Locate the cell with the specified text and output its (X, Y) center coordinate. 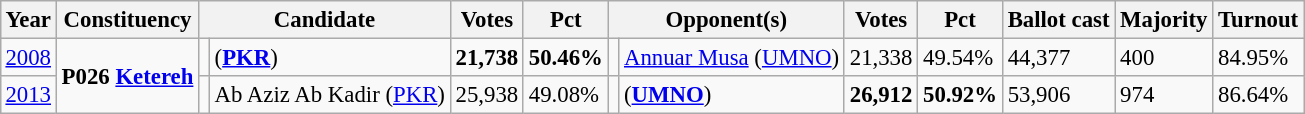
974 (1164, 95)
400 (1164, 57)
(UMNO) (732, 95)
Year (28, 20)
(PKR) (330, 57)
Opponent(s) (726, 20)
49.08% (566, 95)
Annuar Musa (UMNO) (732, 57)
P026 Ketereh (127, 76)
49.54% (960, 57)
86.64% (1258, 95)
53,906 (1058, 95)
Turnout (1258, 20)
2008 (28, 57)
Ballot cast (1058, 20)
Constituency (127, 20)
2013 (28, 95)
21,338 (880, 57)
44,377 (1058, 57)
Ab Aziz Ab Kadir (PKR) (330, 95)
25,938 (486, 95)
50.46% (566, 57)
Candidate (325, 20)
21,738 (486, 57)
84.95% (1258, 57)
Majority (1164, 20)
26,912 (880, 95)
50.92% (960, 95)
